Return the (X, Y) coordinate for the center point of the cell that contains the specified text.  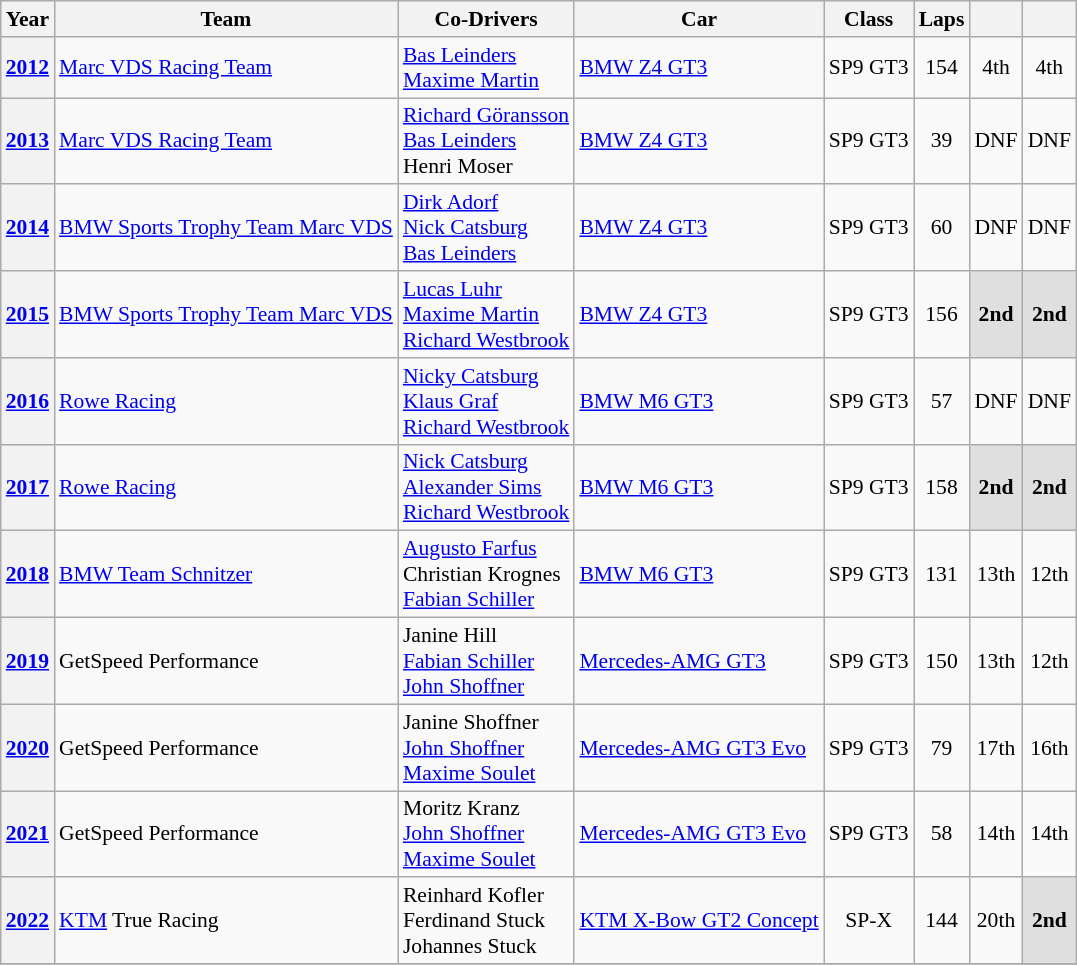
Team (226, 19)
2022 (28, 922)
Year (28, 19)
131 (942, 574)
Car (698, 19)
2021 (28, 834)
Richard Göransson Bas Leinders Henri Moser (486, 142)
Class (869, 19)
Moritz Kranz John Shoffner Maxime Soulet (486, 834)
2017 (28, 488)
Dirk Adorf Nick Catsburg Bas Leinders (486, 228)
Laps (942, 19)
20th (996, 922)
2020 (28, 748)
60 (942, 228)
2019 (28, 662)
Nicky Catsburg Klaus Graf Richard Westbrook (486, 402)
Reinhard Kofler Ferdinand Stuck Johannes Stuck (486, 922)
Co-Drivers (486, 19)
Janine Hill Fabian Schiller John Shoffner (486, 662)
2013 (28, 142)
154 (942, 68)
Mercedes-AMG GT3 (698, 662)
KTM X-Bow GT2 Concept (698, 922)
Lucas Luhr Maxime Martin Richard Westbrook (486, 314)
BMW Team Schnitzer (226, 574)
57 (942, 402)
39 (942, 142)
2015 (28, 314)
2016 (28, 402)
144 (942, 922)
156 (942, 314)
150 (942, 662)
Augusto Farfus Christian Krognes Fabian Schiller (486, 574)
79 (942, 748)
16th (1050, 748)
58 (942, 834)
Nick Catsburg Alexander Sims Richard Westbrook (486, 488)
2018 (28, 574)
2012 (28, 68)
KTM True Racing (226, 922)
2014 (28, 228)
Janine Shoffner John Shoffner Maxime Soulet (486, 748)
158 (942, 488)
17th (996, 748)
Bas Leinders Maxime Martin (486, 68)
SP-X (869, 922)
